Detect which cell encompasses the target text, then output its (x, y) center coordinate. 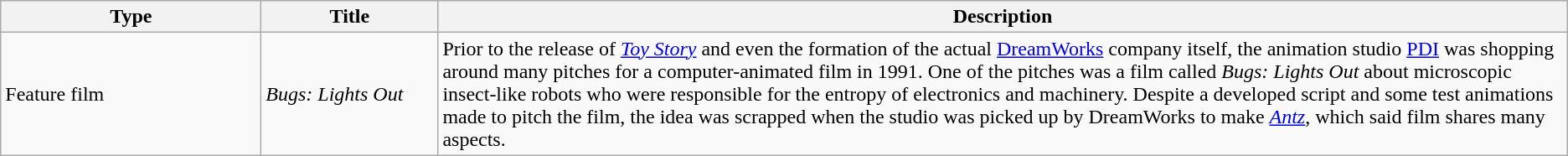
Type (131, 17)
Bugs: Lights Out (350, 94)
Feature film (131, 94)
Title (350, 17)
Description (1003, 17)
